Search for the cell housing the specified text and yield its [X, Y] center coordinate. 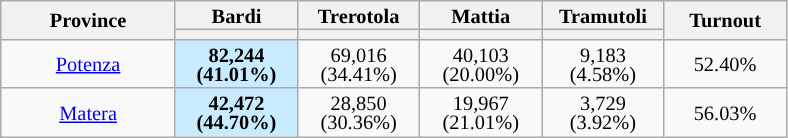
Province [88, 20]
40,103(20.00%) [481, 64]
28,850(30.36%) [359, 112]
Matera [88, 112]
Turnout [725, 20]
69,016(34.41%) [359, 64]
56.03% [725, 112]
82,244(41.01%) [236, 64]
Tramutoli [603, 14]
3,729(3.92%) [603, 112]
52.40% [725, 64]
Bardi [236, 14]
19,967(21.01%) [481, 112]
9,183(4.58%) [603, 64]
Potenza [88, 64]
42,472(44.70%) [236, 112]
Mattia [481, 14]
Trerotola [359, 14]
